Search for the cell housing the specified text and yield its [X, Y] center coordinate. 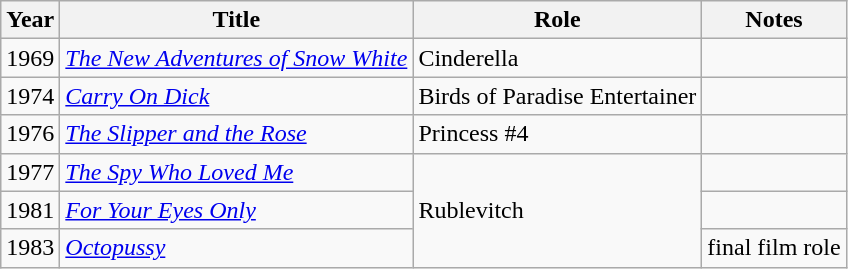
For Your Eyes Only [236, 210]
final film role [774, 248]
Rublevitch [558, 210]
1981 [30, 210]
Princess #4 [558, 134]
Title [236, 20]
Role [558, 20]
1983 [30, 248]
Notes [774, 20]
The Spy Who Loved Me [236, 172]
1976 [30, 134]
Cinderella [558, 58]
1969 [30, 58]
Octopussy [236, 248]
Carry On Dick [236, 96]
1977 [30, 172]
Year [30, 20]
The Slipper and the Rose [236, 134]
The New Adventures of Snow White [236, 58]
Birds of Paradise Entertainer [558, 96]
1974 [30, 96]
